For the text-containing cell, return its midpoint in [X, Y] coordinate format. 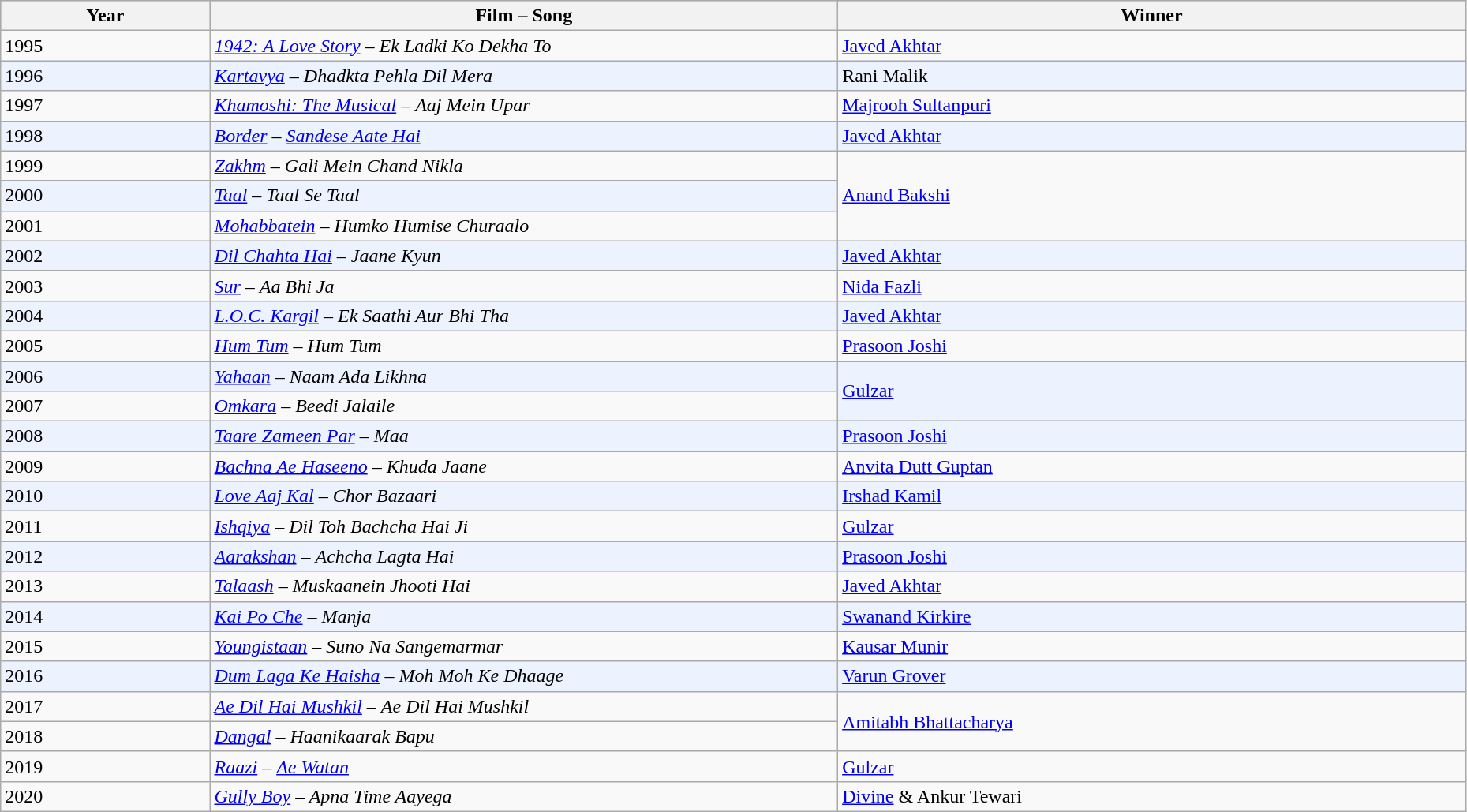
Aarakshan – Achcha Lagta Hai [524, 556]
2005 [106, 346]
Year [106, 16]
Bachna Ae Haseeno – Khuda Jaane [524, 466]
Kartavya – Dhadkta Pehla Dil Mera [524, 76]
2000 [106, 196]
Taare Zameen Par – Maa [524, 436]
2010 [106, 496]
1998 [106, 136]
2019 [106, 766]
Dangal – Haanikaarak Bapu [524, 736]
Majrooh Sultanpuri [1152, 106]
1999 [106, 166]
Zakhm – Gali Mein Chand Nikla [524, 166]
2003 [106, 286]
Sur – Aa Bhi Ja [524, 286]
1996 [106, 76]
Raazi – Ae Watan [524, 766]
Anand Bakshi [1152, 196]
2011 [106, 526]
Talaash – Muskaanein Jhooti Hai [524, 586]
2008 [106, 436]
Varun Grover [1152, 676]
Dil Chahta Hai – Jaane Kyun [524, 256]
1942: A Love Story – Ek Ladki Ko Dekha To [524, 46]
Youngistaan – Suno Na Sangemarmar [524, 646]
Omkara – Beedi Jalaile [524, 406]
2006 [106, 376]
Hum Tum – Hum Tum [524, 346]
Swanand Kirkire [1152, 616]
Ishqiya – Dil Toh Bachcha Hai Ji [524, 526]
Yahaan – Naam Ada Likhna [524, 376]
Winner [1152, 16]
2007 [106, 406]
2001 [106, 226]
L.O.C. Kargil – Ek Saathi Aur Bhi Tha [524, 316]
2016 [106, 676]
2015 [106, 646]
1995 [106, 46]
2004 [106, 316]
Nida Fazli [1152, 286]
Rani Malik [1152, 76]
Love Aaj Kal – Chor Bazaari [524, 496]
Taal – Taal Se Taal [524, 196]
Anvita Dutt Guptan [1152, 466]
2020 [106, 796]
Kai Po Che – Manja [524, 616]
2013 [106, 586]
Ae Dil Hai Mushkil – Ae Dil Hai Mushkil [524, 706]
Dum Laga Ke Haisha – Moh Moh Ke Dhaage [524, 676]
Amitabh Bhattacharya [1152, 721]
2009 [106, 466]
2012 [106, 556]
Khamoshi: The Musical – Aaj Mein Upar [524, 106]
Gully Boy – Apna Time Aayega [524, 796]
Irshad Kamil [1152, 496]
Kausar Munir [1152, 646]
Border – Sandese Aate Hai [524, 136]
Divine & Ankur Tewari [1152, 796]
1997 [106, 106]
Film – Song [524, 16]
Mohabbatein – Humko Humise Churaalo [524, 226]
2002 [106, 256]
2017 [106, 706]
2018 [106, 736]
2014 [106, 616]
